Extract the (x, y) coordinate from the center of the cell holding the provided text.  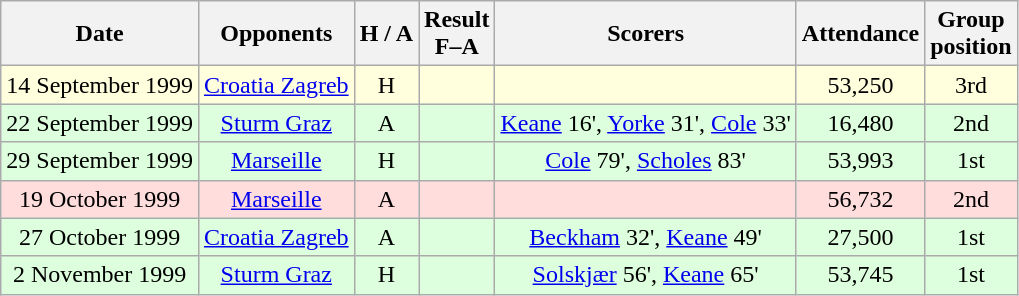
Scorers (646, 34)
Solskjær 56', Keane 65' (646, 275)
19 October 1999 (100, 199)
14 September 1999 (100, 85)
Opponents (276, 34)
Cole 79', Scholes 83' (646, 161)
3rd (971, 85)
ResultF–A (457, 34)
Beckham 32', Keane 49' (646, 237)
16,480 (860, 123)
27,500 (860, 237)
Attendance (860, 34)
53,745 (860, 275)
53,250 (860, 85)
Groupposition (971, 34)
56,732 (860, 199)
29 September 1999 (100, 161)
Keane 16', Yorke 31', Cole 33' (646, 123)
H / A (386, 34)
27 October 1999 (100, 237)
2 November 1999 (100, 275)
22 September 1999 (100, 123)
53,993 (860, 161)
Date (100, 34)
